Return (x, y) of the center of cell containing provided text 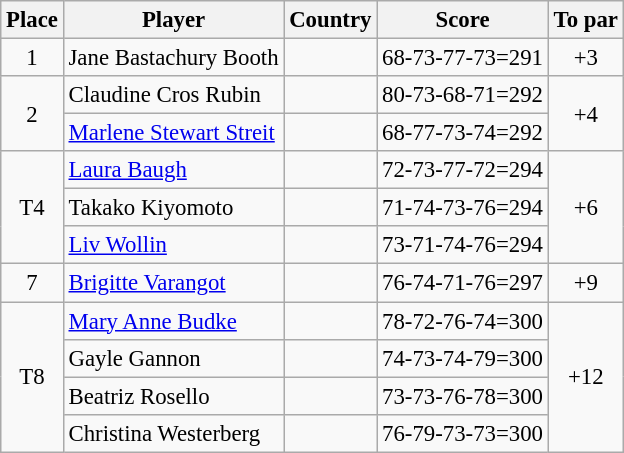
2 (32, 114)
Player (174, 20)
Gayle Gannon (174, 358)
72-73-77-72=294 (463, 170)
Takako Kiyomoto (174, 208)
68-77-73-74=292 (463, 133)
+4 (586, 114)
Score (463, 20)
+3 (586, 58)
+6 (586, 208)
73-71-74-76=294 (463, 245)
76-79-73-73=300 (463, 433)
Beatriz Rosello (174, 396)
68-73-77-73=291 (463, 58)
Christina Westerberg (174, 433)
Country (330, 20)
1 (32, 58)
T8 (32, 377)
Marlene Stewart Streit (174, 133)
Liv Wollin (174, 245)
71-74-73-76=294 (463, 208)
80-73-68-71=292 (463, 95)
Claudine Cros Rubin (174, 95)
To par (586, 20)
Jane Bastachury Booth (174, 58)
7 (32, 283)
Mary Anne Budke (174, 321)
Place (32, 20)
73-73-76-78=300 (463, 396)
Laura Baugh (174, 170)
T4 (32, 208)
76-74-71-76=297 (463, 283)
Brigitte Varangot (174, 283)
+12 (586, 377)
74-73-74-79=300 (463, 358)
+9 (586, 283)
78-72-76-74=300 (463, 321)
